Return the [X, Y] coordinate for the center point of the cell that contains the specified text.  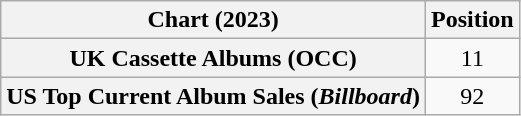
Chart (2023) [214, 20]
UK Cassette Albums (OCC) [214, 58]
92 [472, 96]
Position [472, 20]
11 [472, 58]
US Top Current Album Sales (Billboard) [214, 96]
